Return the [X, Y] coordinate for the center point of the cell that contains the specified text.  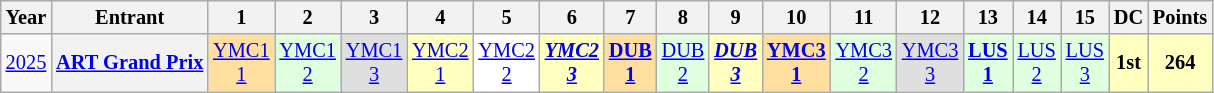
YMC12 [307, 63]
11 [864, 17]
14 [1037, 17]
YMC31 [796, 63]
3 [374, 17]
DUB1 [630, 63]
7 [630, 17]
LUS2 [1037, 63]
LUS3 [1085, 63]
1st [1128, 63]
15 [1085, 17]
YMC11 [241, 63]
10 [796, 17]
Year [26, 17]
6 [572, 17]
ART Grand Prix [130, 63]
4 [440, 17]
DUB3 [736, 63]
YMC32 [864, 63]
12 [930, 17]
13 [988, 17]
Points [1180, 17]
Entrant [130, 17]
2 [307, 17]
YMC23 [572, 63]
LUS1 [988, 63]
264 [1180, 63]
DC [1128, 17]
YMC21 [440, 63]
1 [241, 17]
YMC22 [506, 63]
DUB2 [684, 63]
YMC33 [930, 63]
9 [736, 17]
5 [506, 17]
YMC13 [374, 63]
2025 [26, 63]
8 [684, 17]
